Identify which cell holds the provided text, then report its [X, Y] central coordinate. 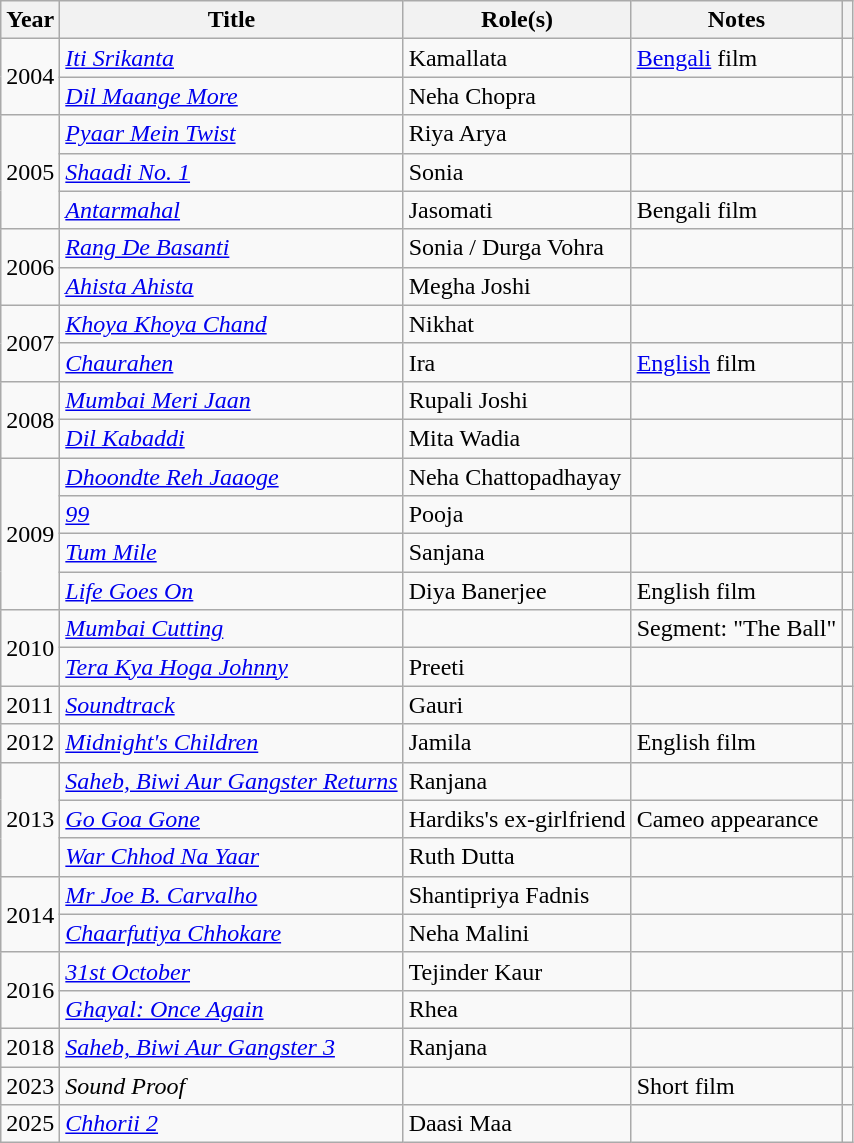
Ira [517, 362]
War Chhod Na Yaar [232, 857]
Preeti [517, 667]
Mr Joe B. Carvalho [232, 895]
2012 [30, 743]
Cameo appearance [736, 819]
Mita Wadia [517, 438]
Neha Malini [517, 933]
99 [232, 515]
Short film [736, 1085]
Ruth Dutta [517, 857]
Neha Chattopadhayay [517, 477]
Life Goes On [232, 591]
2025 [30, 1124]
Segment: "The Ball" [736, 629]
2005 [30, 172]
2009 [30, 534]
Mumbai Meri Jaan [232, 400]
Pyaar Mein Twist [232, 134]
Dil Maange More [232, 96]
Soundtrack [232, 705]
Shantipriya Fadnis [517, 895]
Tum Mile [232, 553]
Antarmahal [232, 210]
Notes [736, 20]
2023 [30, 1085]
Go Goa Gone [232, 819]
Pooja [517, 515]
2011 [30, 705]
Riya Arya [517, 134]
Saheb, Biwi Aur Gangster 3 [232, 1047]
2007 [30, 343]
Chaurahen [232, 362]
Neha Chopra [517, 96]
Dhoondte Reh Jaaoge [232, 477]
Midnight's Children [232, 743]
2018 [30, 1047]
Sanjana [517, 553]
Tejinder Kaur [517, 971]
Role(s) [517, 20]
Shaadi No. 1 [232, 172]
2004 [30, 77]
Iti Srikanta [232, 58]
2014 [30, 914]
Sonia [517, 172]
2010 [30, 648]
Gauri [517, 705]
2008 [30, 419]
Rupali Joshi [517, 400]
Hardiks's ex-girlfriend [517, 819]
Jasomati [517, 210]
Diya Banerjee [517, 591]
2016 [30, 990]
31st October [232, 971]
Nikhat [517, 324]
Mumbai Cutting [232, 629]
Daasi Maa [517, 1124]
Tera Kya Hoga Johnny [232, 667]
Chhorii 2 [232, 1124]
Saheb, Biwi Aur Gangster Returns [232, 781]
Megha Joshi [517, 286]
Khoya Khoya Chand [232, 324]
Rang De Basanti [232, 248]
Year [30, 20]
Chaarfutiya Chhokare [232, 933]
Sound Proof [232, 1085]
Jamila [517, 743]
Ahista Ahista [232, 286]
Dil Kabaddi [232, 438]
Ghayal: Once Again [232, 1009]
2013 [30, 819]
2006 [30, 267]
Title [232, 20]
Rhea [517, 1009]
Kamallata [517, 58]
Sonia / Durga Vohra [517, 248]
